From the cell containing the given text, extract its center point as [x, y] coordinate. 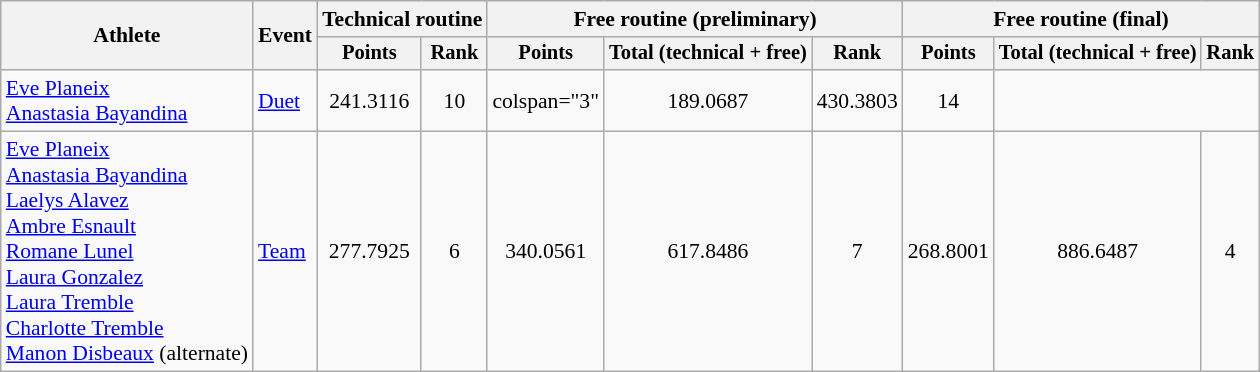
277.7925 [369, 252]
6 [454, 252]
430.3803 [858, 100]
7 [858, 252]
340.0561 [546, 252]
10 [454, 100]
617.8486 [708, 252]
268.8001 [948, 252]
Free routine (final) [1081, 19]
Event [285, 36]
colspan="3" [546, 100]
14 [948, 100]
Athlete [127, 36]
Eve PlaneixAnastasia Bayandina [127, 100]
189.0687 [708, 100]
241.3116 [369, 100]
Free routine (preliminary) [694, 19]
886.6487 [1098, 252]
4 [1230, 252]
Duet [285, 100]
Eve PlaneixAnastasia BayandinaLaelys AlavezAmbre EsnaultRomane LunelLaura GonzalezLaura TrembleCharlotte TrembleManon Disbeaux (alternate) [127, 252]
Team [285, 252]
Technical routine [402, 19]
